Identify which cell holds the provided text, then report its (x, y) central coordinate. 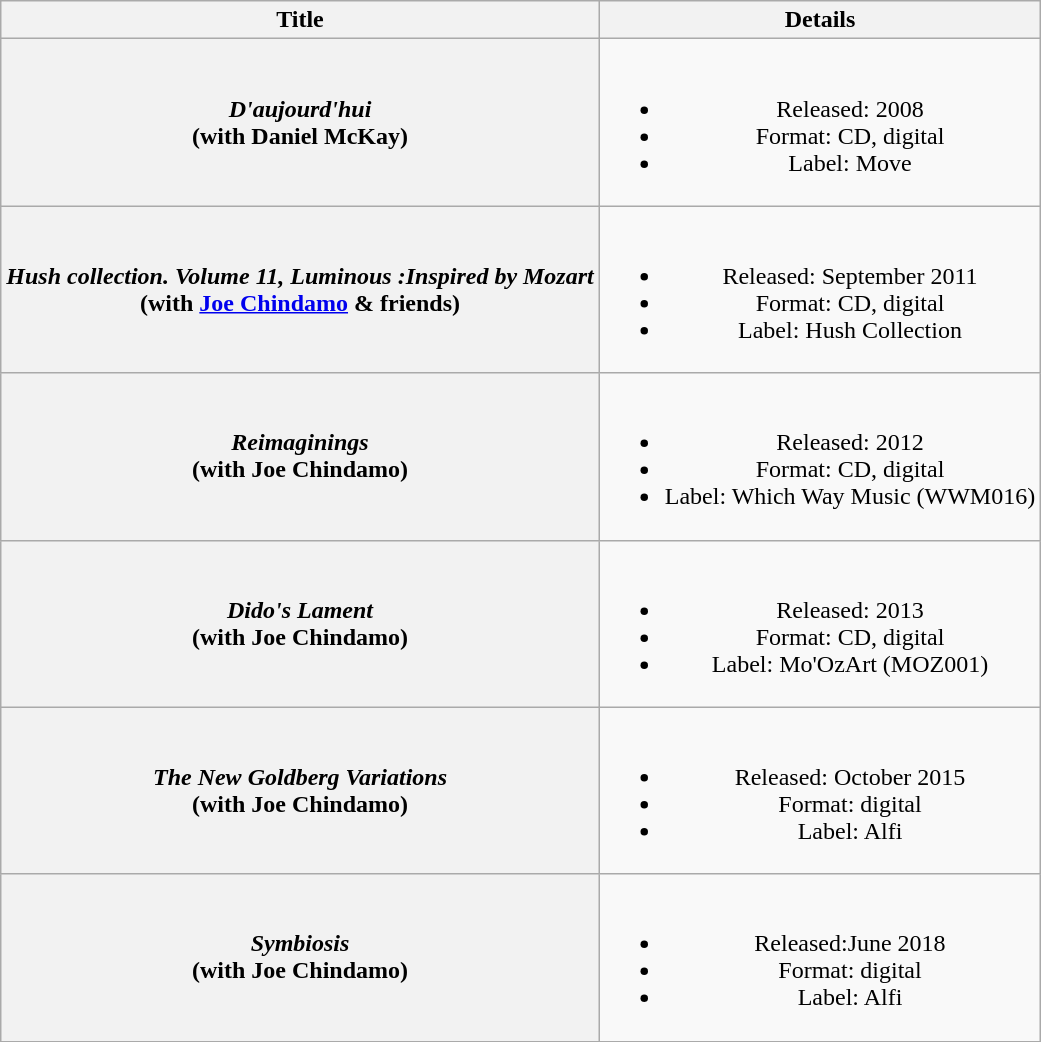
Symbiosis (with Joe Chindamo) (300, 958)
Released: 2008Format: CD, digitalLabel: Move (820, 122)
Details (820, 20)
The New Goldberg Variations (with Joe Chindamo) (300, 790)
Dido's Lament (with Joe Chindamo) (300, 624)
Released: 2012Format: CD, digitalLabel: Which Way Music (WWM016) (820, 456)
Hush collection. Volume 11, Luminous :Inspired by Mozart (with Joe Chindamo & friends) (300, 290)
Released: October 2015Format: digitalLabel: Alfi (820, 790)
Title (300, 20)
Released: September 2011Format: CD, digitalLabel: Hush Collection (820, 290)
Released: 2013Format: CD, digitalLabel: Mo'OzArt (MOZ001) (820, 624)
Released:June 2018Format: digitalLabel: Alfi (820, 958)
D'aujourd'hui (with Daniel McKay) (300, 122)
Reimaginings (with Joe Chindamo) (300, 456)
